Return (X, Y) of the center of cell containing provided text 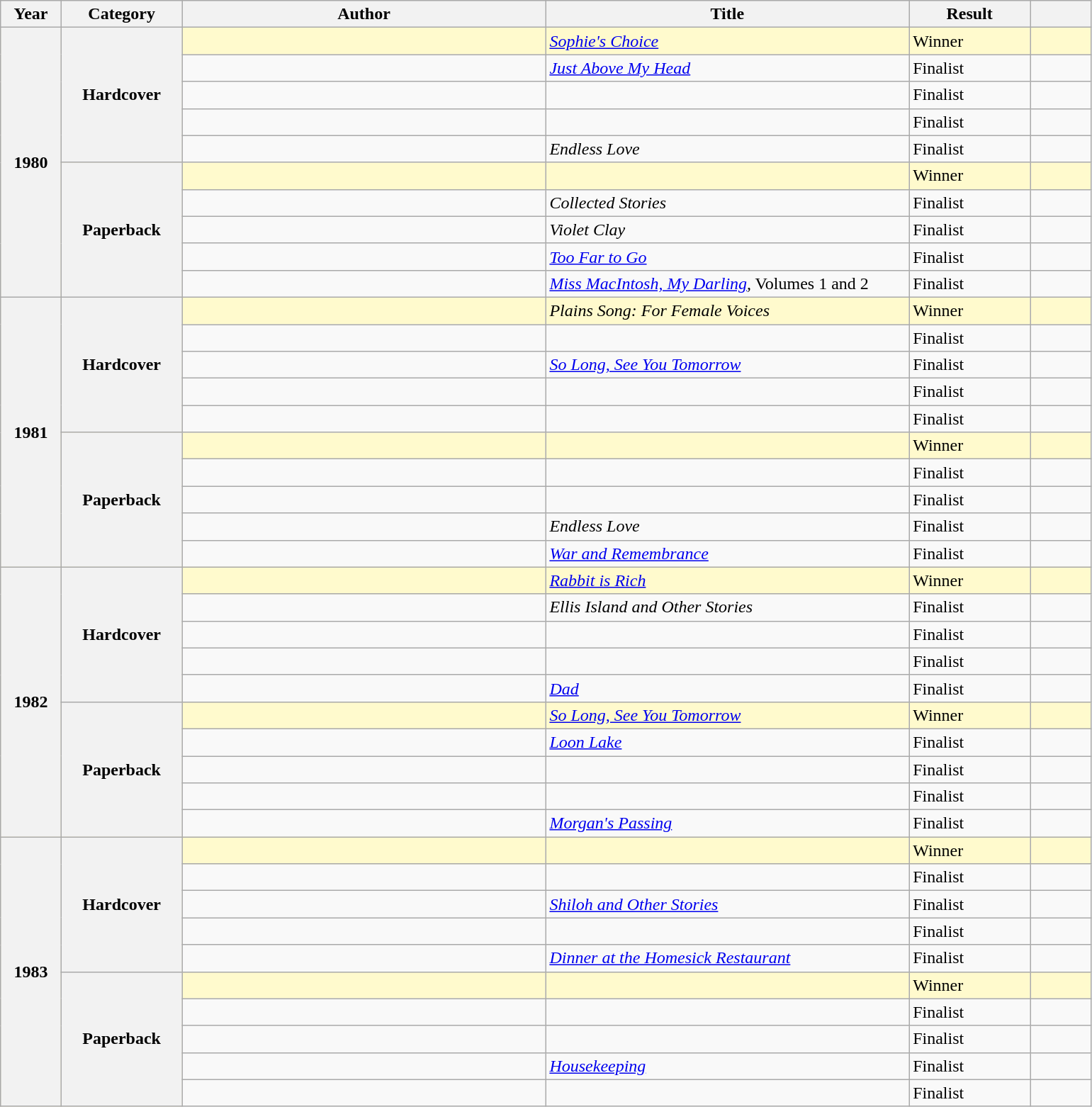
Miss MacIntosh, My Darling, Volumes 1 and 2 (727, 283)
Ellis Island and Other Stories (727, 607)
Too Far to Go (727, 257)
Category (122, 14)
Dad (727, 688)
Morgan's Passing (727, 824)
Author (364, 14)
Year (31, 14)
1982 (31, 702)
1983 (31, 972)
Rabbit is Rich (727, 580)
Collected Stories (727, 203)
Shiloh and Other Stories (727, 904)
Just Above My Head (727, 68)
Title (727, 14)
Housekeeping (727, 1066)
Plains Song: For Female Voices (727, 310)
War and Remembrance (727, 553)
Violet Clay (727, 230)
Sophie's Choice (727, 41)
1980 (31, 163)
1981 (31, 432)
Loon Lake (727, 742)
Result (969, 14)
Dinner at the Homesick Restaurant (727, 958)
